Scan for the cell matching the given text and deliver its [X, Y] coordinate at center. 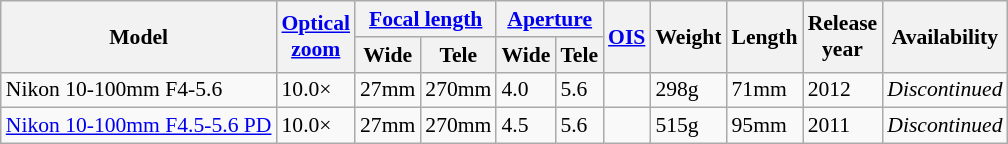
Focal length [426, 19]
Weight [688, 36]
2011 [843, 126]
Length [764, 36]
95mm [764, 126]
4.0 [526, 90]
2012 [843, 90]
OIS [626, 36]
4.5 [526, 126]
Aperture [550, 19]
298g [688, 90]
Releaseyear [843, 36]
Opticalzoom [316, 36]
Availability [944, 36]
71mm [764, 90]
515g [688, 126]
Model [139, 36]
Nikon 10-100mm F4-5.6 [139, 90]
Nikon 10-100mm F4.5-5.6 PD [139, 126]
